Extract the (x, y) coordinate from the center of the cell holding the provided text.  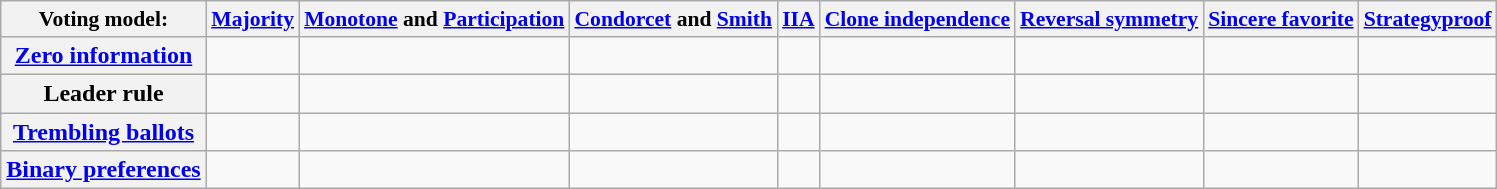
Majority (252, 19)
Leader rule (104, 93)
Reversal symmetry (1109, 19)
IIA (798, 19)
Condorcet and Smith (673, 19)
Sincere favorite (1280, 19)
Binary preferences (104, 170)
Monotone and Participation (434, 19)
Strategyproof (1428, 19)
Trembling ballots (104, 131)
Voting model: (104, 19)
Zero information (104, 55)
Clone independence (918, 19)
